Scan for the cell matching the given text and deliver its [x, y] coordinate at center. 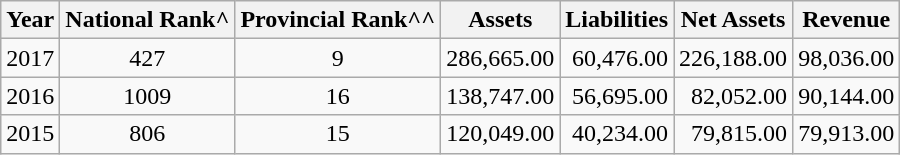
15 [338, 134]
79,913.00 [846, 134]
286,665.00 [500, 58]
82,052.00 [734, 96]
120,049.00 [500, 134]
427 [148, 58]
2016 [30, 96]
138,747.00 [500, 96]
Net Assets [734, 20]
Revenue [846, 20]
40,234.00 [617, 134]
9 [338, 58]
226,188.00 [734, 58]
1009 [148, 96]
79,815.00 [734, 134]
Year [30, 20]
Liabilities [617, 20]
National Rank^ [148, 20]
Provincial Rank^^ [338, 20]
98,036.00 [846, 58]
60,476.00 [617, 58]
Assets [500, 20]
2017 [30, 58]
90,144.00 [846, 96]
56,695.00 [617, 96]
806 [148, 134]
2015 [30, 134]
16 [338, 96]
